Determine the (X, Y) coordinate at the center of the cell enclosing the given text.  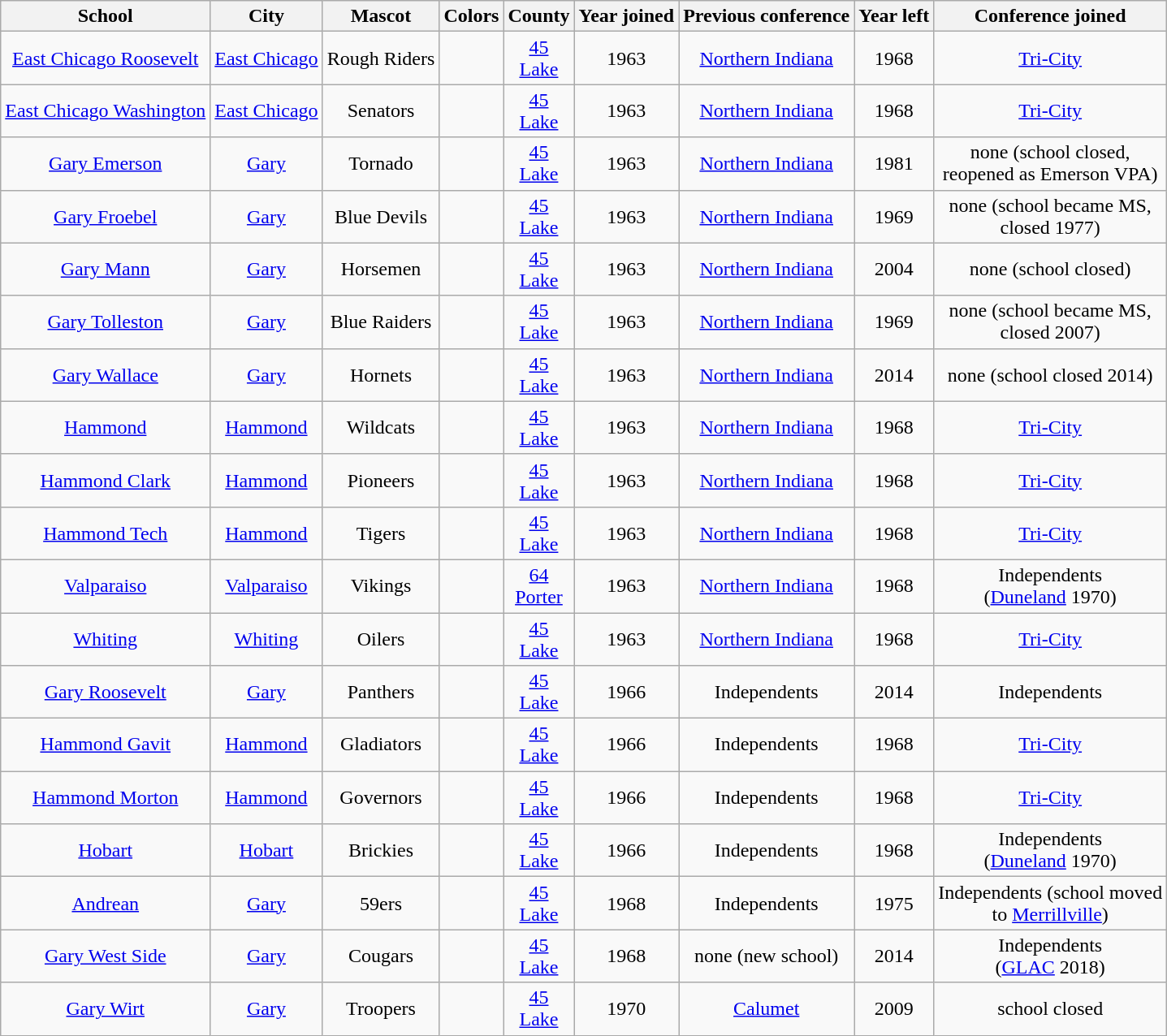
Panthers (381, 692)
Horsemen (381, 270)
Calumet (767, 1008)
Cougars (381, 956)
Gary West Side (106, 956)
City (266, 16)
Blue Devils (381, 216)
Hammond Gavit (106, 745)
Hammond Morton (106, 797)
Pioneers (381, 481)
Hammond Tech (106, 533)
Gary Froebel (106, 216)
2004 (894, 270)
Gary Mann (106, 270)
East Chicago Roosevelt (106, 58)
Tigers (381, 533)
Blue Raiders (381, 322)
School (106, 16)
Colors (471, 16)
Independents(GLAC 2018) (1051, 956)
64 Porter (539, 586)
Gary Emerson (106, 164)
East Chicago Washington (106, 110)
school closed (1051, 1008)
none (school closed 2014) (1051, 375)
none (school closed, reopened as Emerson VPA) (1051, 164)
none (new school) (767, 956)
2009 (894, 1008)
Troopers (381, 1008)
1981 (894, 164)
Previous conference (767, 16)
Andrean (106, 903)
Gladiators (381, 745)
County (539, 16)
Tornado (381, 164)
Oilers (381, 638)
Gary Tolleston (106, 322)
none (school closed) (1051, 270)
1975 (894, 903)
none (school became MS, closed 2007) (1051, 322)
Mascot (381, 16)
Gary Wallace (106, 375)
Year joined (627, 16)
none (school became MS, closed 1977) (1051, 216)
Governors (381, 797)
Rough Riders (381, 58)
Wildcats (381, 427)
Hornets (381, 375)
Vikings (381, 586)
Year left (894, 16)
1970 (627, 1008)
Gary Roosevelt (106, 692)
Conference joined (1051, 16)
59ers (381, 903)
Independents (school moved to Merrillville) (1051, 903)
Brickies (381, 851)
Senators (381, 110)
Hammond Clark (106, 481)
Gary Wirt (106, 1008)
